Detect which cell encompasses the target text, then output its (x, y) center coordinate. 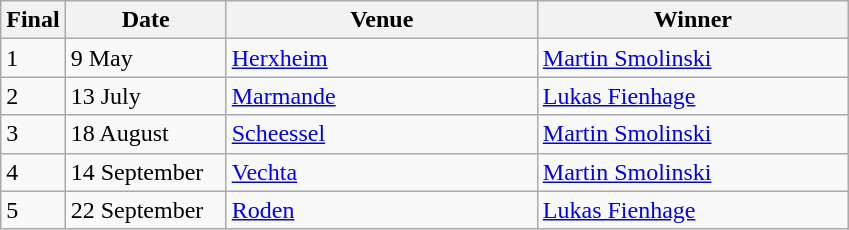
Marmande (382, 96)
1 (33, 58)
13 July (146, 96)
22 September (146, 210)
Vechta (382, 172)
9 May (146, 58)
3 (33, 134)
Scheessel (382, 134)
Date (146, 20)
Roden (382, 210)
Winner (692, 20)
Final (33, 20)
18 August (146, 134)
4 (33, 172)
Venue (382, 20)
Herxheim (382, 58)
14 September (146, 172)
5 (33, 210)
2 (33, 96)
